Pinpoint the cell where the given text exists, returning its (X, Y) midpoint coordinate. 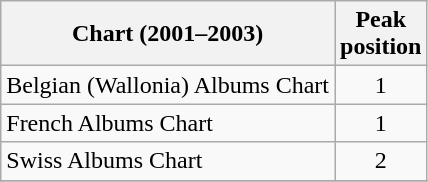
Swiss Albums Chart (168, 161)
Peakposition (380, 34)
2 (380, 161)
Chart (2001–2003) (168, 34)
Belgian (Wallonia) Albums Chart (168, 85)
French Albums Chart (168, 123)
